Provide the (x, y) coordinate of the cell's center where the given text is located.  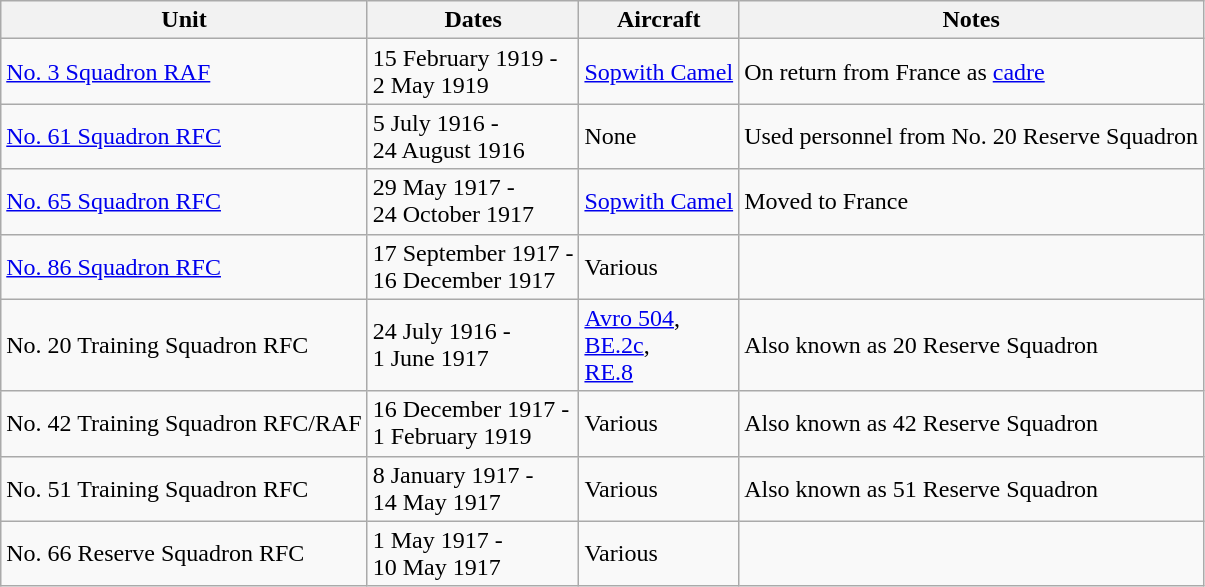
Also known as 20 Reserve Squadron (972, 345)
Used personnel from No. 20 Reserve Squadron (972, 136)
Notes (972, 20)
None (659, 136)
Also known as 42 Reserve Squadron (972, 424)
No. 61 Squadron RFC (184, 136)
No. 66 Reserve Squadron RFC (184, 554)
Aircraft (659, 20)
No. 3 Squadron RAF (184, 72)
No. 42 Training Squadron RFC/RAF (184, 424)
No. 65 Squadron RFC (184, 202)
8 January 1917 -14 May 1917 (473, 488)
17 September 1917 -16 December 1917 (473, 266)
5 July 1916 -24 August 1916 (473, 136)
1 May 1917 -10 May 1917 (473, 554)
16 December 1917 -1 February 1919 (473, 424)
No. 86 Squadron RFC (184, 266)
Moved to France (972, 202)
Dates (473, 20)
Avro 504,BE.2c,RE.8 (659, 345)
No. 51 Training Squadron RFC (184, 488)
No. 20 Training Squadron RFC (184, 345)
29 May 1917 -24 October 1917 (473, 202)
On return from France as cadre (972, 72)
24 July 1916 -1 June 1917 (473, 345)
15 February 1919 -2 May 1919 (473, 72)
Unit (184, 20)
Also known as 51 Reserve Squadron (972, 488)
